Output the [X, Y] coordinate of the center of the cell containing the given text.  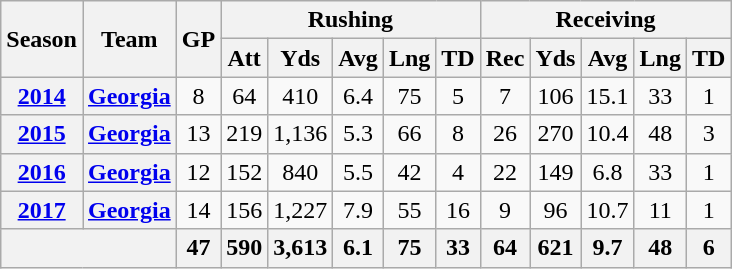
11 [660, 210]
6.1 [358, 248]
219 [244, 134]
6.8 [608, 172]
2017 [42, 210]
149 [556, 172]
5.5 [358, 172]
15.1 [608, 96]
4 [458, 172]
Rushing [351, 20]
Receiving [606, 20]
22 [505, 172]
5 [458, 96]
66 [409, 134]
Season [42, 39]
9.7 [608, 248]
7 [505, 96]
12 [198, 172]
270 [556, 134]
590 [244, 248]
Att [244, 58]
6.4 [358, 96]
1,136 [300, 134]
26 [505, 134]
47 [198, 248]
156 [244, 210]
6 [708, 248]
13 [198, 134]
14 [198, 210]
3,613 [300, 248]
5.3 [358, 134]
2016 [42, 172]
106 [556, 96]
10.4 [608, 134]
GP [198, 39]
7.9 [358, 210]
2014 [42, 96]
10.7 [608, 210]
1,227 [300, 210]
42 [409, 172]
Rec [505, 58]
9 [505, 210]
152 [244, 172]
410 [300, 96]
Team [129, 39]
2015 [42, 134]
55 [409, 210]
621 [556, 248]
96 [556, 210]
840 [300, 172]
16 [458, 210]
3 [708, 134]
